Pinpoint the cell where the given text exists, returning its (X, Y) midpoint coordinate. 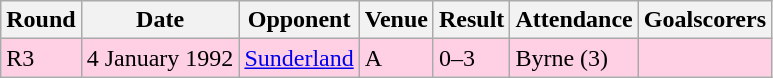
A (396, 58)
Attendance (574, 20)
R3 (41, 58)
Sunderland (299, 58)
Opponent (299, 20)
4 January 1992 (160, 58)
Venue (396, 20)
Round (41, 20)
Goalscorers (704, 20)
Date (160, 20)
Result (471, 20)
Byrne (3) (574, 58)
0–3 (471, 58)
